Search for the cell housing the specified text and yield its [x, y] center coordinate. 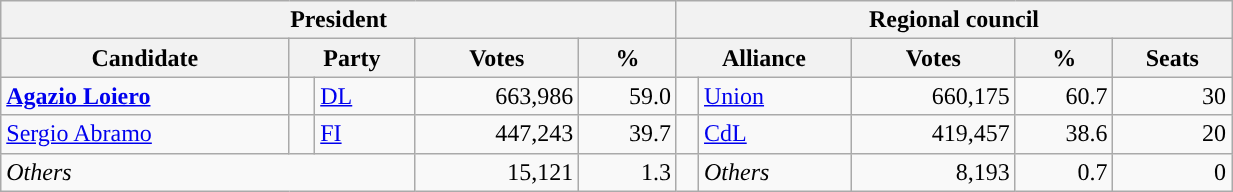
President [339, 20]
8,193 [933, 172]
660,175 [933, 96]
30 [1172, 96]
Regional council [954, 20]
CdL [776, 134]
Sergio Abramo [145, 134]
60.7 [1064, 96]
38.6 [1064, 134]
Alliance [764, 58]
447,243 [497, 134]
59.0 [628, 96]
Agazio Loiero [145, 96]
1.3 [628, 172]
39.7 [628, 134]
Union [776, 96]
Party [352, 58]
419,457 [933, 134]
DL [365, 96]
663,986 [497, 96]
FI [365, 134]
20 [1172, 134]
0.7 [1064, 172]
15,121 [497, 172]
0 [1172, 172]
Seats [1172, 58]
Candidate [145, 58]
